Capture the cell that displays the provided text and extract its (x, y) central coordinate. 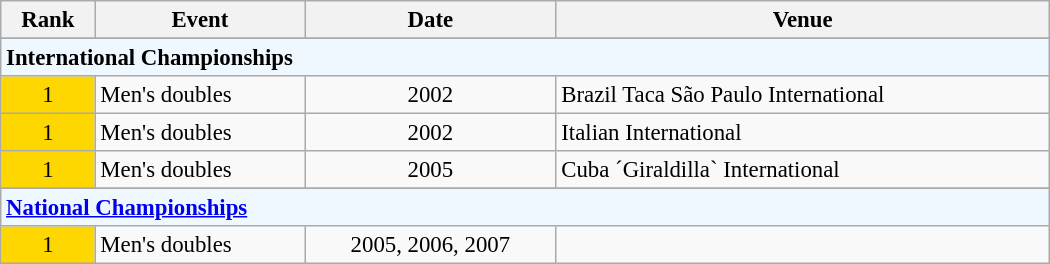
Date (430, 20)
Event (200, 20)
National Championships (525, 208)
Italian International (802, 133)
Brazil Taca São Paulo International (802, 95)
2005 (430, 170)
2005, 2006, 2007 (430, 245)
Venue (802, 20)
Cuba ´Giraldilla` International (802, 170)
International Championships (525, 58)
Rank (48, 20)
